Find where the given text appears and provide that cell's center as (x, y) coordinate. 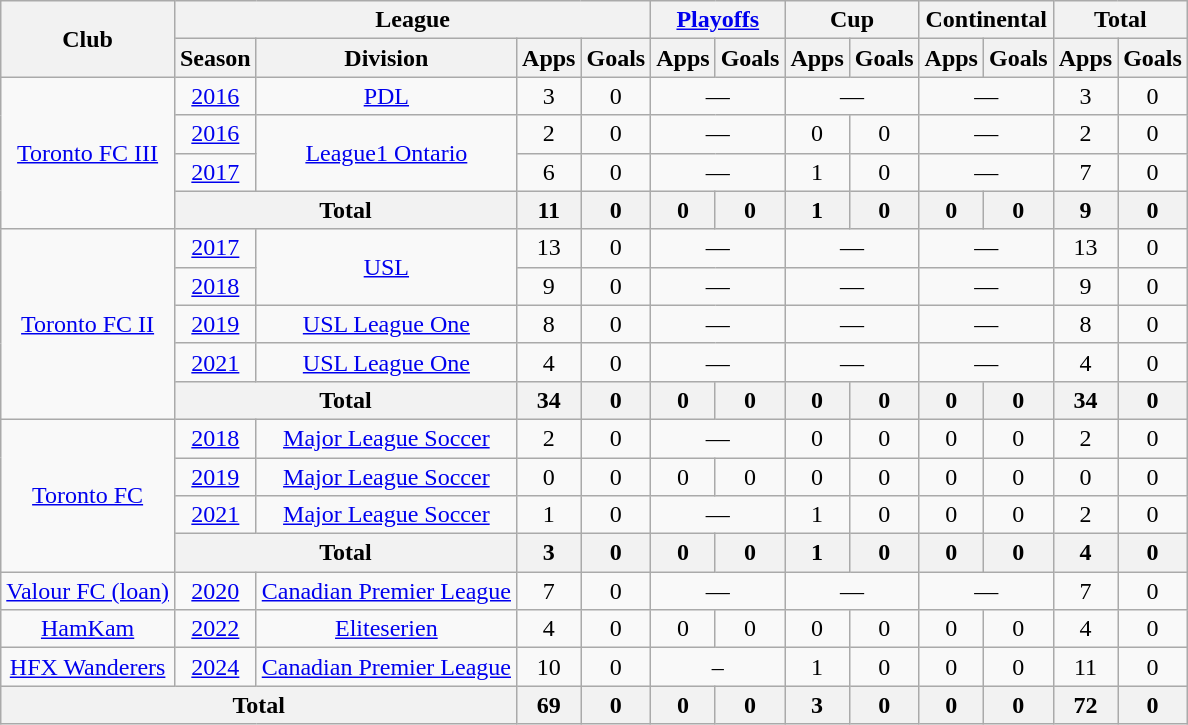
USL (386, 267)
Season (215, 58)
League1 Ontario (386, 153)
HFX Wanderers (88, 667)
2022 (215, 629)
PDL (386, 96)
– (718, 667)
69 (549, 705)
Club (88, 39)
Toronto FC (88, 495)
Cup (852, 20)
72 (1085, 705)
Playoffs (718, 20)
6 (549, 172)
Valour FC (loan) (88, 591)
10 (549, 667)
Toronto FC III (88, 153)
League (412, 20)
HamKam (88, 629)
2020 (215, 591)
2024 (215, 667)
Division (386, 58)
Toronto FC II (88, 324)
Eliteserien (386, 629)
Continental (986, 20)
